Identify which cell holds the provided text, then report its (X, Y) central coordinate. 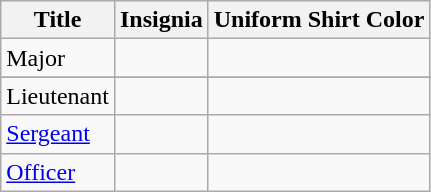
Title (58, 20)
Lieutenant (58, 96)
Officer (58, 172)
Uniform Shirt Color (319, 20)
Major (58, 58)
Sergeant (58, 134)
Insignia (161, 20)
